Scan for the cell matching the given text and deliver its (x, y) coordinate at center. 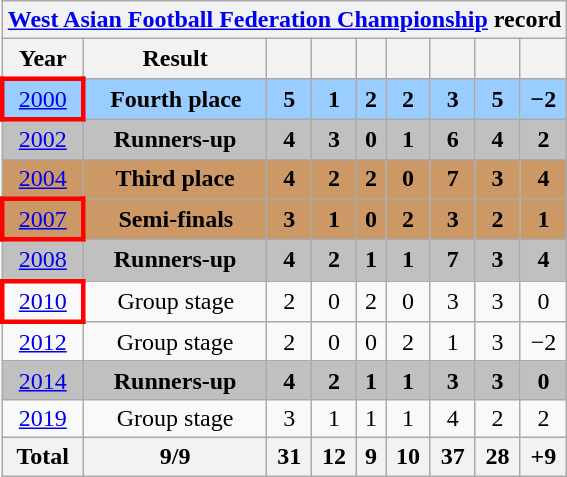
+9 (544, 456)
2002 (42, 139)
10 (408, 456)
West Asian Football Federation Championship record (284, 20)
Third place (175, 179)
Result (175, 59)
12 (334, 456)
2010 (42, 302)
Semi-finals (175, 220)
9 (370, 456)
31 (290, 456)
2014 (42, 380)
2004 (42, 179)
28 (498, 456)
2012 (42, 342)
37 (452, 456)
Fourth place (175, 98)
2008 (42, 260)
2000 (42, 98)
Total (42, 456)
2007 (42, 220)
6 (452, 139)
Year (42, 59)
9/9 (175, 456)
2019 (42, 418)
